Provide the [x, y] coordinate of the cell's center where the given text is located.  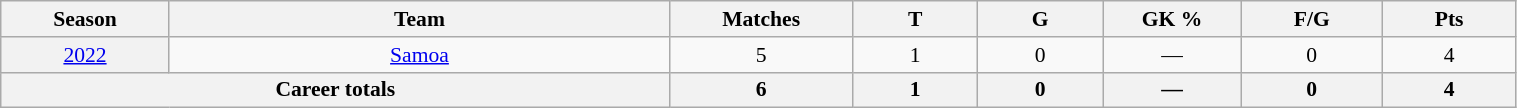
Team [419, 19]
Samoa [419, 55]
G [1040, 19]
Matches [762, 19]
Pts [1449, 19]
Career totals [336, 90]
2022 [86, 55]
Season [86, 19]
6 [762, 90]
GK % [1172, 19]
F/G [1312, 19]
T [916, 19]
5 [762, 55]
